From the cell containing the given text, extract its center point as (X, Y) coordinate. 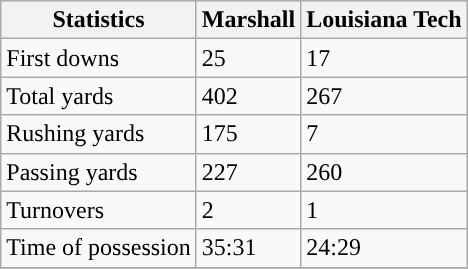
Passing yards (99, 172)
Turnovers (99, 210)
25 (248, 58)
Rushing yards (99, 134)
Time of possession (99, 248)
1 (384, 210)
35:31 (248, 248)
227 (248, 172)
24:29 (384, 248)
Total yards (99, 96)
First downs (99, 58)
17 (384, 58)
Louisiana Tech (384, 20)
2 (248, 210)
402 (248, 96)
Marshall (248, 20)
267 (384, 96)
260 (384, 172)
175 (248, 134)
Statistics (99, 20)
7 (384, 134)
